Pinpoint the cell where the given text exists, returning its (x, y) midpoint coordinate. 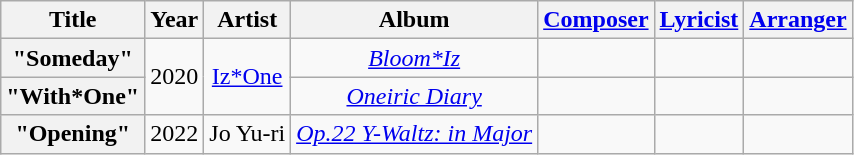
2020 (174, 77)
Title (73, 20)
2022 (174, 134)
Arranger (798, 20)
Bloom*Iz (414, 58)
Jo Yu-ri (248, 134)
Oneiric Diary (414, 96)
Composer (596, 20)
"Opening" (73, 134)
"With*One" (73, 96)
"Someday" (73, 58)
Op.22 Y-Waltz: in Major (414, 134)
Album (414, 20)
Iz*One (248, 77)
Artist (248, 20)
Year (174, 20)
Lyricist (699, 20)
